Find where the given text appears and provide that cell's center as (x, y) coordinate. 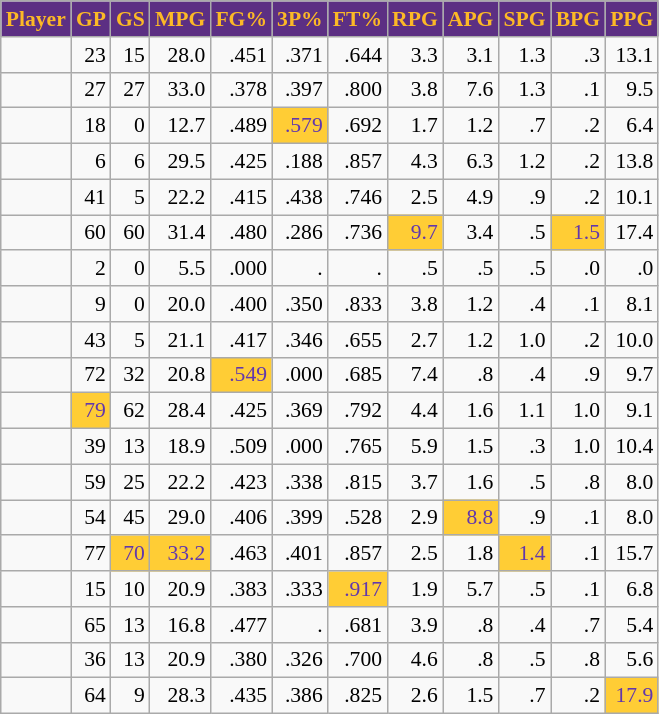
2.6 (415, 696)
GP (91, 19)
.480 (241, 233)
77 (91, 554)
.700 (358, 660)
SPG (524, 19)
.833 (358, 304)
1.1 (524, 411)
.451 (241, 55)
FT% (358, 19)
15.7 (632, 554)
.765 (358, 447)
.477 (241, 625)
.746 (358, 197)
9.1 (632, 411)
29.5 (180, 162)
23 (91, 55)
.800 (358, 90)
.655 (358, 340)
.326 (300, 660)
.397 (300, 90)
.736 (358, 233)
.369 (300, 411)
1.7 (415, 126)
.579 (300, 126)
5.7 (471, 589)
APG (471, 19)
.401 (300, 554)
10 (130, 589)
.692 (358, 126)
10.1 (632, 197)
.383 (241, 589)
.792 (358, 411)
.549 (241, 375)
33.0 (180, 90)
12.7 (180, 126)
17.9 (632, 696)
.406 (241, 518)
18 (91, 126)
GS (130, 19)
5.9 (415, 447)
10.0 (632, 340)
.815 (358, 482)
.371 (300, 55)
1.8 (471, 554)
Player (36, 19)
.378 (241, 90)
18.9 (180, 447)
.350 (300, 304)
.489 (241, 126)
29.0 (180, 518)
.399 (300, 518)
3.4 (471, 233)
1.9 (415, 589)
.644 (358, 55)
.415 (241, 197)
3.3 (415, 55)
54 (91, 518)
13.1 (632, 55)
72 (91, 375)
FG% (241, 19)
6.4 (632, 126)
25 (130, 482)
.380 (241, 660)
36 (91, 660)
64 (91, 696)
3.1 (471, 55)
6.8 (632, 589)
3P% (300, 19)
4.4 (415, 411)
65 (91, 625)
.917 (358, 589)
4.3 (415, 162)
.188 (300, 162)
39 (91, 447)
1.4 (524, 554)
16.8 (180, 625)
31.4 (180, 233)
43 (91, 340)
.386 (300, 696)
3.9 (415, 625)
2.9 (415, 518)
.825 (358, 696)
59 (91, 482)
4.6 (415, 660)
33.2 (180, 554)
.417 (241, 340)
BPG (578, 19)
20.0 (180, 304)
.528 (358, 518)
9.5 (632, 90)
13.8 (632, 162)
4.9 (471, 197)
5.6 (632, 660)
28.0 (180, 55)
.333 (300, 589)
MPG (180, 19)
70 (130, 554)
.463 (241, 554)
.685 (358, 375)
79 (91, 411)
5.4 (632, 625)
5.5 (180, 269)
8.1 (632, 304)
.435 (241, 696)
32 (130, 375)
.438 (300, 197)
10.4 (632, 447)
2.7 (415, 340)
28.3 (180, 696)
45 (130, 518)
8.8 (471, 518)
7.6 (471, 90)
.286 (300, 233)
28.4 (180, 411)
.681 (358, 625)
7.4 (415, 375)
62 (130, 411)
17.4 (632, 233)
2 (91, 269)
20.8 (180, 375)
21.1 (180, 340)
.423 (241, 482)
3.7 (415, 482)
.509 (241, 447)
41 (91, 197)
.400 (241, 304)
PPG (632, 19)
.346 (300, 340)
6.3 (471, 162)
.338 (300, 482)
RPG (415, 19)
